Capture the cell that displays the provided text and extract its (x, y) central coordinate. 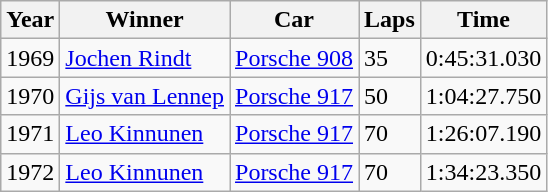
1972 (30, 172)
Porsche 908 (294, 58)
35 (390, 58)
1:26:07.190 (483, 134)
Jochen Rindt (145, 58)
1:04:27.750 (483, 96)
0:45:31.030 (483, 58)
Time (483, 20)
1969 (30, 58)
Gijs van Lennep (145, 96)
Winner (145, 20)
Car (294, 20)
Laps (390, 20)
1970 (30, 96)
Year (30, 20)
1971 (30, 134)
1:34:23.350 (483, 172)
50 (390, 96)
